Determine the (x, y) coordinate at the center of the cell enclosing the given text.  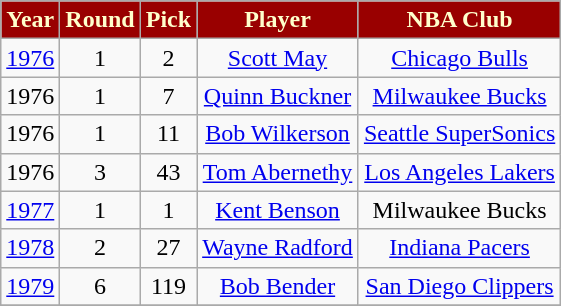
Pick (168, 20)
Scott May (278, 58)
Player (278, 20)
43 (168, 172)
6 (100, 286)
Kent Benson (278, 210)
7 (168, 96)
119 (168, 286)
1977 (30, 210)
Bob Wilkerson (278, 134)
27 (168, 248)
Los Angeles Lakers (459, 172)
Quinn Buckner (278, 96)
San Diego Clippers (459, 286)
Wayne Radford (278, 248)
Year (30, 20)
Seattle SuperSonics (459, 134)
Tom Abernethy (278, 172)
1979 (30, 286)
11 (168, 134)
1978 (30, 248)
3 (100, 172)
NBA Club (459, 20)
Round (100, 20)
Indiana Pacers (459, 248)
Bob Bender (278, 286)
Chicago Bulls (459, 58)
